Locate the cell with the specified text and output its [X, Y] center coordinate. 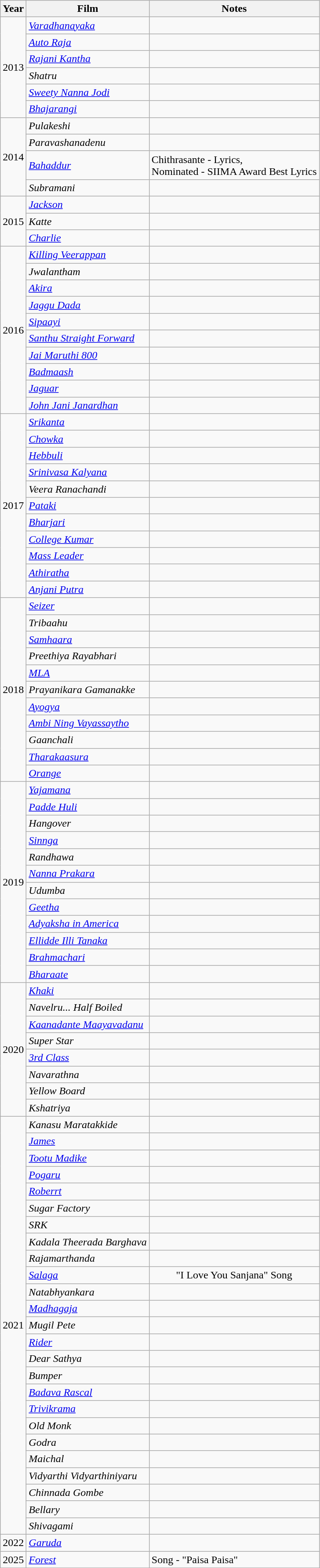
College Kumar [88, 539]
Khaki [88, 991]
Yajamana [88, 790]
Ambi Ning Vayassaytho [88, 723]
2025 [13, 1560]
Preethiya Rayabhari [88, 656]
Bharaate [88, 974]
James [88, 1141]
SRK [88, 1225]
Trivikrama [88, 1409]
Adyaksha in America [88, 924]
Madhagaja [88, 1309]
Varadhanayaka [88, 25]
Godra [88, 1442]
Prayanikara Gamanakke [88, 690]
Bellary [88, 1509]
2018 [13, 690]
2019 [13, 882]
Sinnga [88, 840]
Garuda [88, 1543]
Orange [88, 773]
2017 [13, 505]
Bhajarangi [88, 109]
2015 [13, 221]
2020 [13, 1049]
Pataki [88, 506]
Salaga [88, 1275]
Chithrasante - Lyrics, Nominated - SIIMA Award Best Lyrics [234, 165]
Jwalantham [88, 272]
Tharakaasura [88, 756]
Sugar Factory [88, 1208]
Akira [88, 288]
Athiratha [88, 573]
Pogaru [88, 1175]
Jaggu Dada [88, 305]
Sipaayi [88, 322]
Jai Maruthi 800 [88, 355]
Dear Sathya [88, 1359]
Pulakeshi [88, 126]
Maichal [88, 1459]
Subramani [88, 188]
Nanna Prakara [88, 874]
Badava Rascal [88, 1392]
Killing Veerappan [88, 255]
Mugil Pete [88, 1325]
3rd Class [88, 1058]
Yellow Board [88, 1091]
Kshatriya [88, 1108]
2014 [13, 156]
Roberrt [88, 1191]
2022 [13, 1543]
MLA [88, 673]
Vidyarthi Vidyarthiniyaru [88, 1476]
Shatru [88, 76]
2016 [13, 330]
John Jani Janardhan [88, 405]
Anjani Putra [88, 589]
Bharjari [88, 523]
Santhu Straight Forward [88, 338]
Ellidde Illi Tanaka [88, 940]
Paravashanadenu [88, 142]
Padde Huli [88, 807]
Natabhyankara [88, 1292]
2021 [13, 1325]
Kadala Theerada Barghava [88, 1241]
Jaguar [88, 388]
Randhawa [88, 857]
Srinivasa Kalyana [88, 472]
Sweety Nanna Jodi [88, 92]
Super Star [88, 1041]
Kaanadante Maayavadanu [88, 1024]
Shivagami [88, 1526]
Badmaash [88, 372]
Notes [234, 9]
Film [88, 9]
Forest [88, 1560]
Gaanchali [88, 740]
Udumba [88, 890]
Srikanta [88, 422]
Katte [88, 221]
Samhaara [88, 639]
Bahaddur [88, 165]
Ayogya [88, 706]
Bumper [88, 1376]
Charlie [88, 238]
Navelru... Half Boiled [88, 1007]
Tribaahu [88, 623]
Hebbuli [88, 455]
Navarathna [88, 1074]
Old Monk [88, 1426]
Year [13, 9]
Brahmachari [88, 957]
Jackson [88, 204]
Chinnada Gombe [88, 1492]
2013 [13, 67]
Auto Raja [88, 42]
Tootu Madike [88, 1158]
Chowka [88, 439]
Kanasu Maratakkide [88, 1125]
"I Love You Sanjana" Song [234, 1275]
Geetha [88, 907]
Seizer [88, 606]
Veera Ranachandi [88, 489]
Hangover [88, 824]
Mass Leader [88, 556]
Rider [88, 1342]
Song - "Paisa Paisa" [234, 1560]
Rajamarthanda [88, 1258]
Rajani Kantha [88, 59]
